Return [x, y] of the center of cell containing provided text 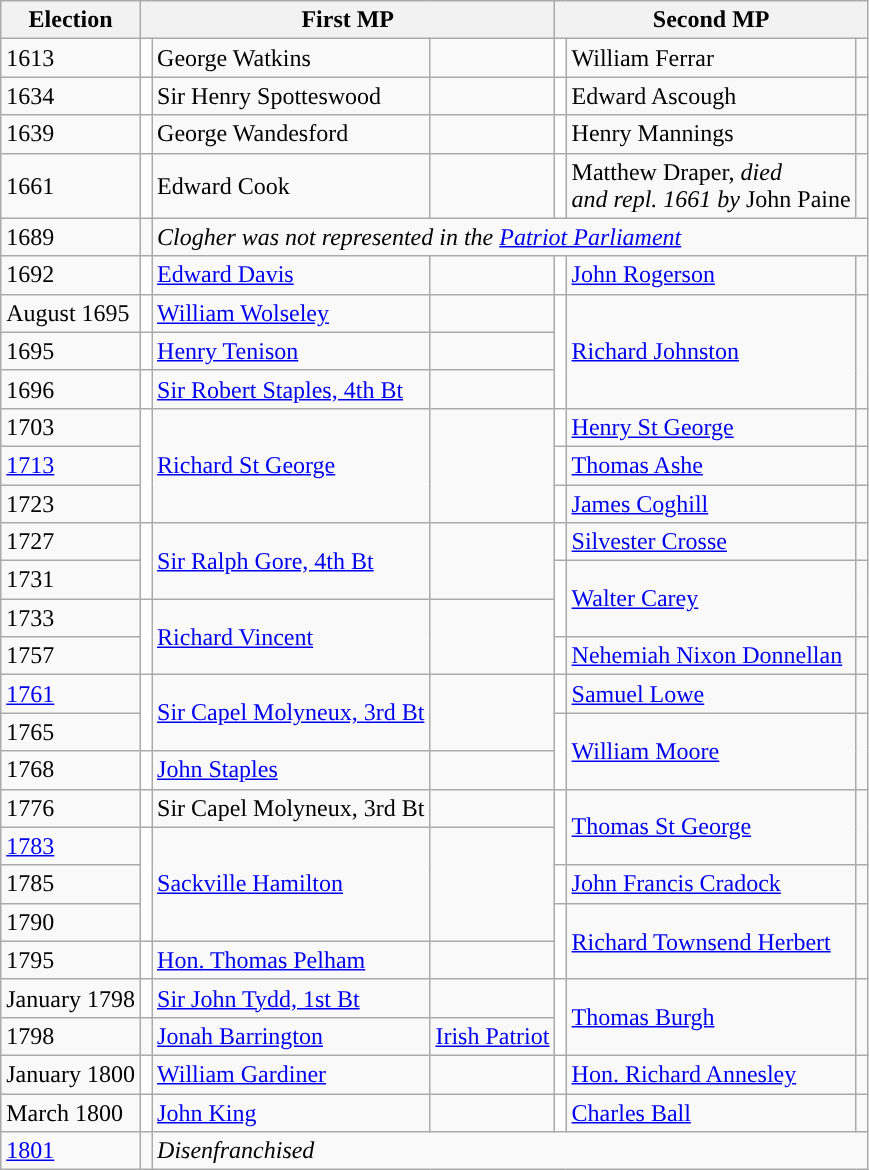
1703 [71, 427]
1783 [71, 846]
1776 [71, 808]
Edward Davis [291, 275]
1785 [71, 884]
1695 [71, 351]
1613 [71, 58]
John Rogerson [711, 275]
1689 [71, 237]
Thomas St George [711, 827]
William Moore [711, 751]
1696 [71, 389]
January 1798 [71, 998]
1757 [71, 656]
William Ferrar [711, 58]
John Staples [291, 770]
Henry St George [711, 427]
1634 [71, 96]
Walter Carey [711, 599]
Jonah Barrington [291, 1036]
1768 [71, 770]
Edward Ascough [711, 96]
1795 [71, 960]
Henry Mannings [711, 134]
1713 [71, 465]
Thomas Burgh [711, 1017]
Second MP [711, 20]
Samuel Lowe [711, 694]
First MP [348, 20]
Thomas Ashe [711, 465]
1761 [71, 694]
Richard Johnston [711, 351]
Sir Robert Staples, 4th Bt [291, 389]
Irish Patriot [492, 1036]
Sackville Hamilton [291, 884]
Silvester Crosse [711, 542]
Sir John Tydd, 1st Bt [291, 998]
1733 [71, 618]
Richard Townsend Herbert [711, 941]
George Watkins [291, 58]
1661 [71, 186]
Sir Henry Spotteswood [291, 96]
Sir Ralph Gore, 4th Bt [291, 561]
1731 [71, 580]
Disenfranchised [510, 1151]
Hon. Richard Annesley [711, 1074]
William Wolseley [291, 313]
1790 [71, 922]
John Francis Cradock [711, 884]
1798 [71, 1036]
James Coghill [711, 503]
1692 [71, 275]
January 1800 [71, 1074]
1727 [71, 542]
Henry Tenison [291, 351]
1765 [71, 732]
Matthew Draper, died and repl. 1661 by John Paine [711, 186]
August 1695 [71, 313]
Election [71, 20]
Nehemiah Nixon Donnellan [711, 656]
William Gardiner [291, 1074]
March 1800 [71, 1113]
Charles Ball [711, 1113]
1801 [71, 1151]
Richard St George [291, 465]
Clogher was not represented in the Patriot Parliament [510, 237]
Richard Vincent [291, 637]
Hon. Thomas Pelham [291, 960]
George Wandesford [291, 134]
John King [291, 1113]
Edward Cook [291, 186]
1639 [71, 134]
1723 [71, 503]
